Return (X, Y) of the center of cell containing provided text 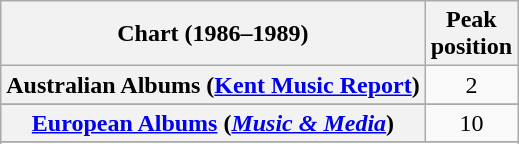
Peakposition (471, 34)
10 (471, 123)
European Albums (Music & Media) (213, 123)
Australian Albums (Kent Music Report) (213, 85)
2 (471, 85)
Chart (1986–1989) (213, 34)
